Output the (x, y) coordinate of the center of the cell containing the given text.  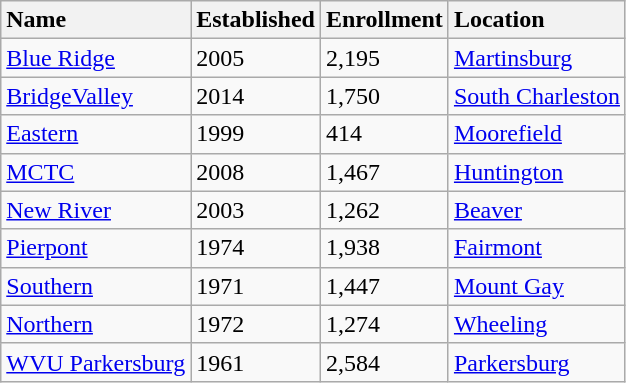
2,195 (384, 58)
414 (384, 134)
Established (256, 20)
2003 (256, 210)
Mount Gay (536, 286)
Name (96, 20)
Southern (96, 286)
2005 (256, 58)
Beaver (536, 210)
2008 (256, 172)
1961 (256, 362)
Parkersburg (536, 362)
1,750 (384, 96)
1974 (256, 248)
New River (96, 210)
Eastern (96, 134)
1999 (256, 134)
1,262 (384, 210)
2014 (256, 96)
Location (536, 20)
Northern (96, 324)
Huntington (536, 172)
1,447 (384, 286)
Blue Ridge (96, 58)
Moorefield (536, 134)
1,467 (384, 172)
1971 (256, 286)
Enrollment (384, 20)
1972 (256, 324)
Wheeling (536, 324)
2,584 (384, 362)
1,274 (384, 324)
Fairmont (536, 248)
South Charleston (536, 96)
MCTC (96, 172)
BridgeValley (96, 96)
Pierpont (96, 248)
1,938 (384, 248)
Martinsburg (536, 58)
WVU Parkersburg (96, 362)
